For the text-containing cell, return its midpoint in (X, Y) coordinate format. 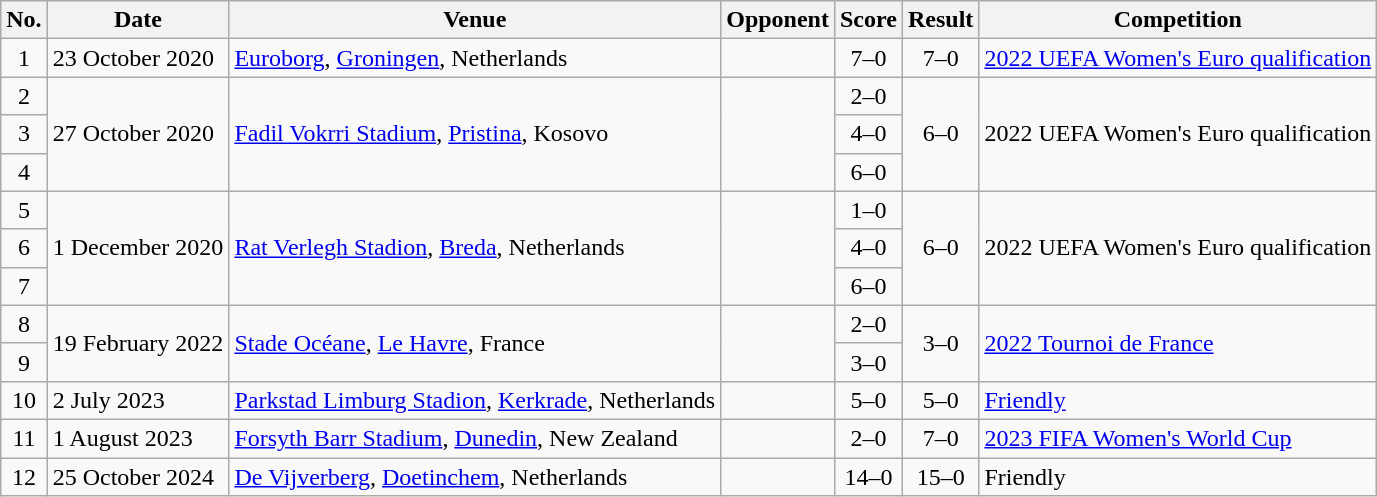
Stade Océane, Le Havre, France (475, 343)
Rat Verlegh Stadion, Breda, Netherlands (475, 248)
De Vijverberg, Doetinchem, Netherlands (475, 477)
14–0 (868, 477)
Forsyth Barr Stadium, Dunedin, New Zealand (475, 438)
Date (138, 20)
7 (24, 286)
Opponent (778, 20)
2 (24, 96)
Fadil Vokrri Stadium, Pristina, Kosovo (475, 134)
23 October 2020 (138, 58)
10 (24, 400)
19 February 2022 (138, 343)
Euroborg, Groningen, Netherlands (475, 58)
Score (868, 20)
Competition (1178, 20)
2023 FIFA Women's World Cup (1178, 438)
Venue (475, 20)
27 October 2020 (138, 134)
25 October 2024 (138, 477)
1 December 2020 (138, 248)
1 (24, 58)
Result (940, 20)
8 (24, 324)
No. (24, 20)
6 (24, 248)
5 (24, 210)
Parkstad Limburg Stadion, Kerkrade, Netherlands (475, 400)
9 (24, 362)
1 August 2023 (138, 438)
11 (24, 438)
15–0 (940, 477)
4 (24, 172)
12 (24, 477)
2 July 2023 (138, 400)
3 (24, 134)
1–0 (868, 210)
2022 Tournoi de France (1178, 343)
